Return [X, Y] of the center of cell containing provided text 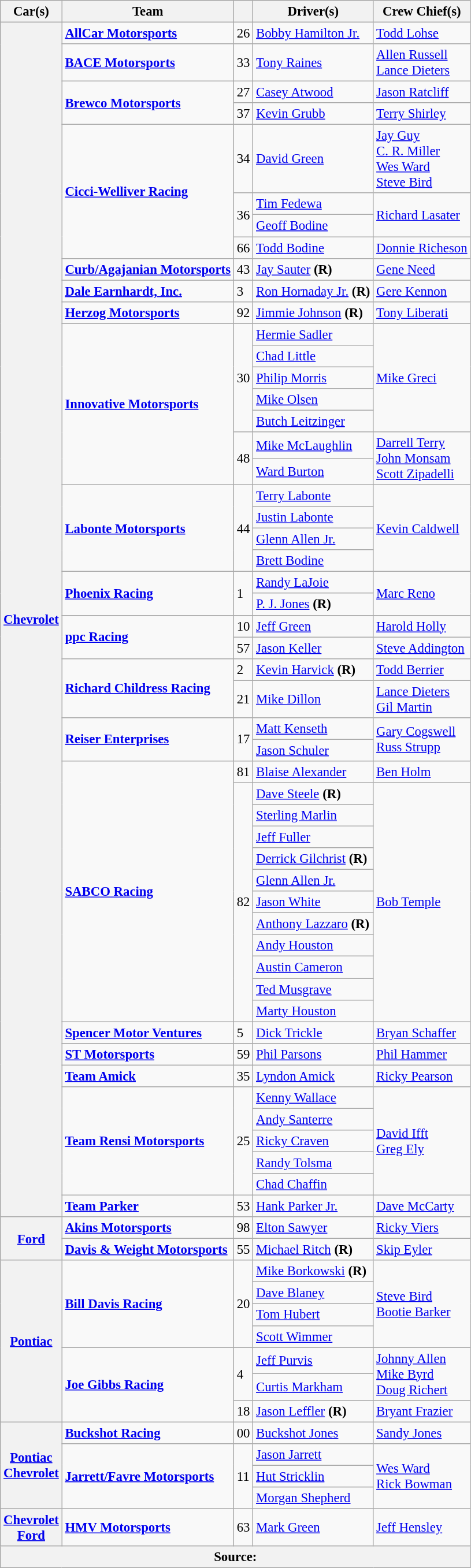
P. J. Jones (R) [313, 605]
Tim Fedewa [313, 204]
Herzog Motorsports [148, 312]
53 [243, 1206]
Andy Houston [313, 945]
59 [243, 1054]
Steve Addington [422, 648]
Cicci-Welliver Racing [148, 192]
21 [243, 699]
82 [243, 902]
Todd Lohse [422, 33]
Hank Parker Jr. [313, 1206]
34 [243, 159]
Jeff Purvis [313, 1361]
Tom Hubert [313, 1315]
Curb/Agajanian Motorsports [148, 269]
26 [243, 33]
Kevin Caldwell [422, 528]
Team [148, 12]
Marty Houston [313, 1011]
Jason Schuler [313, 750]
Randy LaJoie [313, 583]
Dick Trickle [313, 1033]
63 [243, 1527]
Lance Dieters Gil Martin [422, 699]
4 [243, 1374]
Kevin Harvick (R) [313, 669]
Mike Dillon [313, 699]
Ricky Viers [422, 1228]
Jimmie Johnson (R) [313, 312]
Matt Kenseth [313, 729]
Hermie Sadler [313, 334]
Terry Labonte [313, 496]
10 [243, 626]
Driver(s) [313, 12]
Jason Jarrett [313, 1455]
Team Amick [148, 1076]
Richard Lasater [422, 215]
Gere Kennon [422, 291]
SABCO Racing [148, 892]
Jay Guy C. R. Miller Wes Ward Steve Bird [422, 159]
Phoenix Racing [148, 594]
Elton Sawyer [313, 1228]
Richard Childress Racing [148, 688]
Crew Chief(s) [422, 12]
Joe Gibbs Racing [148, 1385]
Dave McCarty [422, 1206]
Justin Labonte [313, 517]
Ricky Craven [313, 1141]
Butch Leitzinger [313, 421]
Akins Motorsports [148, 1228]
Brett Bodine [313, 561]
Andy Santerre [313, 1119]
Todd Bodine [313, 248]
Jason Leffler (R) [313, 1411]
Mike McLaughlin [313, 445]
Mike Greci [422, 378]
81 [243, 772]
Skip Eyler [422, 1250]
Brewco Motorsports [148, 103]
17 [243, 739]
Team Rensi Motorsports [148, 1141]
11 [243, 1476]
Michael Ritch (R) [313, 1250]
Wes Ward Rick Bowman [422, 1476]
Darrell Terry John Monsam Scott Zipadelli [422, 459]
David Ifft Greg Ely [422, 1141]
3 [243, 291]
35 [243, 1076]
Source: [236, 1557]
Harold Holly [422, 626]
Buckshot Racing [148, 1433]
Innovative Motorsports [148, 404]
Team Parker [148, 1206]
PontiacChevrolet [31, 1465]
Ron Hornaday Jr. (R) [313, 291]
Bryant Frazier [422, 1411]
Allen Russell Lance Dieters [422, 62]
5 [243, 1033]
David Green [313, 159]
Jason Ratcliff [422, 92]
Bill Davis Racing [148, 1303]
HMV Motorsports [148, 1527]
Ted Musgrave [313, 989]
30 [243, 378]
Lyndon Amick [313, 1076]
Bryan Schaffer [422, 1033]
Randy Tolsma [313, 1163]
Dave Blaney [313, 1293]
00 [243, 1433]
Chad Little [313, 356]
Casey Atwood [313, 92]
1 [243, 594]
36 [243, 215]
ppc Racing [148, 636]
27 [243, 92]
Blaise Alexander [313, 772]
Kevin Grubb [313, 114]
Scott Wimmer [313, 1336]
Tony Liberati [422, 312]
AllCar Motorsports [148, 33]
Dave Steele (R) [313, 794]
48 [243, 459]
Derrick Gilchrist (R) [313, 859]
Phil Hammer [422, 1054]
BACE Motorsports [148, 62]
Kenny Wallace [313, 1098]
Spencer Motor Ventures [148, 1033]
Pontiac [31, 1341]
Donnie Richeson [422, 248]
Gene Need [422, 269]
98 [243, 1228]
44 [243, 528]
Ricky Pearson [422, 1076]
Jason Keller [313, 648]
ST Motorsports [148, 1054]
Anthony Lazzaro (R) [313, 924]
Jason White [313, 902]
37 [243, 114]
Dale Earnhardt, Inc. [148, 291]
Gary Cogswell Russ Strupp [422, 739]
Ward Burton [313, 472]
2 [243, 669]
Steve Bird Bootie Barker [422, 1303]
66 [243, 248]
Philip Morris [313, 378]
Curtis Markham [313, 1387]
Chevrolet [31, 620]
Mike Olsen [313, 400]
Geoff Bodine [313, 226]
55 [243, 1250]
Bobby Hamilton Jr. [313, 33]
18 [243, 1411]
25 [243, 1141]
33 [243, 62]
20 [243, 1303]
Hut Stricklin [313, 1476]
92 [243, 312]
Chad Chaffin [313, 1185]
Car(s) [31, 12]
Reiser Enterprises [148, 739]
Terry Shirley [422, 114]
Ben Holm [422, 772]
Jeff Hensley [422, 1527]
Mark Green [313, 1527]
Jay Sauter (R) [313, 269]
Phil Parsons [313, 1054]
Labonte Motorsports [148, 528]
Jarrett/Favre Motorsports [148, 1476]
Sterling Marlin [313, 815]
ChevroletFord [31, 1527]
Mike Borkowski (R) [313, 1271]
Morgan Shepherd [313, 1498]
Bob Temple [422, 902]
Austin Cameron [313, 967]
Marc Reno [422, 594]
57 [243, 648]
Jeff Green [313, 626]
Todd Berrier [422, 669]
Johnny Allen Mike Byrd Doug Richert [422, 1374]
43 [243, 269]
Buckshot Jones [313, 1433]
Sandy Jones [422, 1433]
Jeff Fuller [313, 837]
Ford [31, 1238]
Davis & Weight Motorsports [148, 1250]
Tony Raines [313, 62]
